Capture the cell that displays the provided text and extract its [X, Y] central coordinate. 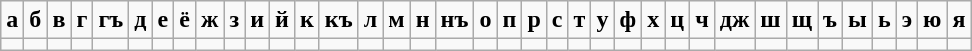
ь [884, 20]
м [396, 20]
г [82, 20]
щ [802, 20]
ё [185, 20]
з [234, 20]
ф [628, 20]
нъ [454, 20]
н [422, 20]
л [370, 20]
а [12, 20]
ц [678, 20]
гъ [111, 20]
ж [209, 20]
е [163, 20]
ш [770, 20]
я [959, 20]
и [258, 20]
ч [702, 20]
ы [858, 20]
д [140, 20]
у [602, 20]
к [306, 20]
къ [338, 20]
б [36, 20]
о [486, 20]
э [906, 20]
х [654, 20]
т [580, 20]
дж [734, 20]
ю [932, 20]
с [557, 20]
в [59, 20]
р [534, 20]
ъ [830, 20]
п [510, 20]
й [282, 20]
